Capture the cell that displays the provided text and extract its (x, y) central coordinate. 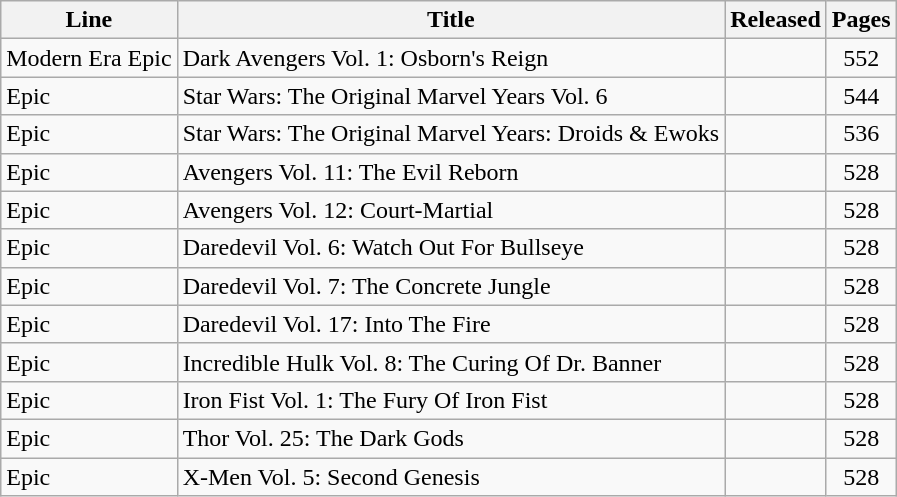
Thor Vol. 25: The Dark Gods (451, 438)
536 (861, 134)
Daredevil Vol. 6: Watch Out For Bullseye (451, 248)
Avengers Vol. 11: The Evil Reborn (451, 172)
Title (451, 20)
Dark Avengers Vol. 1: Osborn's Reign (451, 58)
Daredevil Vol. 17: Into The Fire (451, 324)
552 (861, 58)
X-Men Vol. 5: Second Genesis (451, 477)
Star Wars: The Original Marvel Years Vol. 6 (451, 96)
Iron Fist Vol. 1: The Fury Of Iron Fist (451, 400)
Avengers Vol. 12: Court-Martial (451, 210)
Line (89, 20)
Daredevil Vol. 7: The Concrete Jungle (451, 286)
Pages (861, 20)
Modern Era Epic (89, 58)
Incredible Hulk Vol. 8: The Curing Of Dr. Banner (451, 362)
Star Wars: The Original Marvel Years: Droids & Ewoks (451, 134)
544 (861, 96)
Released (776, 20)
